Provide the (X, Y) coordinate of the cell's center where the given text is located.  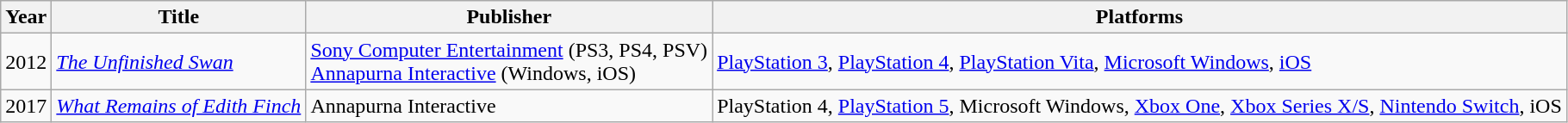
Title (179, 17)
Publisher (509, 17)
Platforms (1140, 17)
PlayStation 4, PlayStation 5, Microsoft Windows, Xbox One, Xbox Series X/S, Nintendo Switch, iOS (1140, 106)
What Remains of Edith Finch (179, 106)
Sony Computer Entertainment (PS3, PS4, PSV)Annapurna Interactive (Windows, iOS) (509, 62)
The Unfinished Swan (179, 62)
Annapurna Interactive (509, 106)
2017 (26, 106)
Year (26, 17)
PlayStation 3, PlayStation 4, PlayStation Vita, Microsoft Windows, iOS (1140, 62)
2012 (26, 62)
